Search for the cell housing the specified text and yield its [x, y] center coordinate. 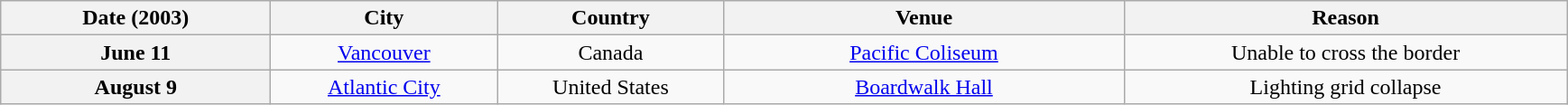
Vancouver [385, 52]
Reason [1345, 18]
United States [610, 87]
Atlantic City [385, 87]
Venue [924, 18]
Boardwalk Hall [924, 87]
June 11 [135, 52]
Unable to cross the border [1345, 52]
Country [610, 18]
Date (2003) [135, 18]
Lighting grid collapse [1345, 87]
August 9 [135, 87]
Canada [610, 52]
City [385, 18]
Pacific Coliseum [924, 52]
